Scan for the cell matching the given text and deliver its [X, Y] coordinate at center. 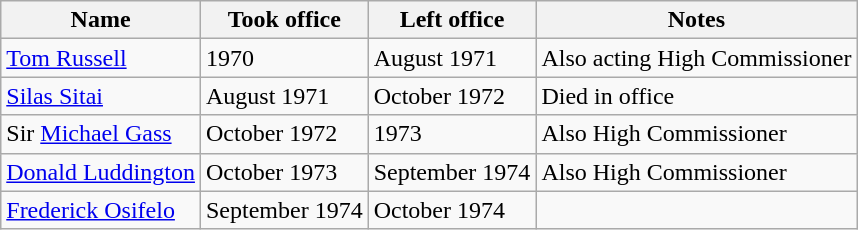
Took office [284, 20]
Tom Russell [101, 58]
Notes [696, 20]
October 1974 [452, 210]
Also acting High Commissioner [696, 58]
Sir Michael Gass [101, 134]
Name [101, 20]
October 1973 [284, 172]
Donald Luddington [101, 172]
Silas Sitai [101, 96]
Frederick Osifelo [101, 210]
1970 [284, 58]
Died in office [696, 96]
Left office [452, 20]
1973 [452, 134]
